Extract the [x, y] coordinate from the center of the cell holding the provided text.  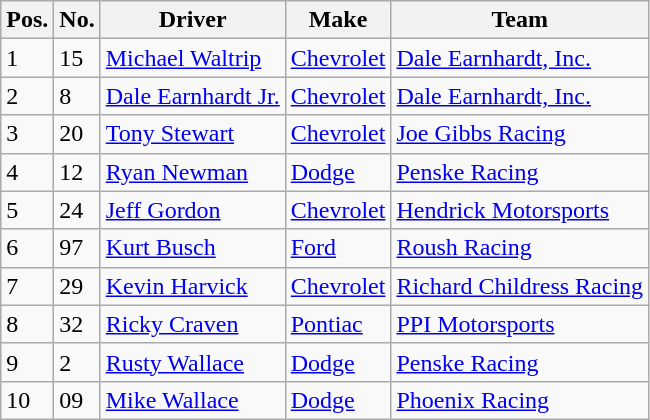
Pontiac [338, 324]
Roush Racing [520, 248]
10 [28, 400]
PPI Motorsports [520, 324]
6 [28, 248]
Team [520, 20]
Richard Childress Racing [520, 286]
Pos. [28, 20]
Michael Waltrip [192, 58]
Phoenix Racing [520, 400]
5 [28, 210]
Kevin Harvick [192, 286]
No. [77, 20]
Kurt Busch [192, 248]
Hendrick Motorsports [520, 210]
7 [28, 286]
32 [77, 324]
4 [28, 172]
Ford [338, 248]
Joe Gibbs Racing [520, 134]
09 [77, 400]
29 [77, 286]
3 [28, 134]
Jeff Gordon [192, 210]
Tony Stewart [192, 134]
Make [338, 20]
12 [77, 172]
1 [28, 58]
Ricky Craven [192, 324]
Driver [192, 20]
15 [77, 58]
97 [77, 248]
24 [77, 210]
Rusty Wallace [192, 362]
20 [77, 134]
9 [28, 362]
Dale Earnhardt Jr. [192, 96]
Ryan Newman [192, 172]
Mike Wallace [192, 400]
